From the cell containing the given text, extract its center point as [x, y] coordinate. 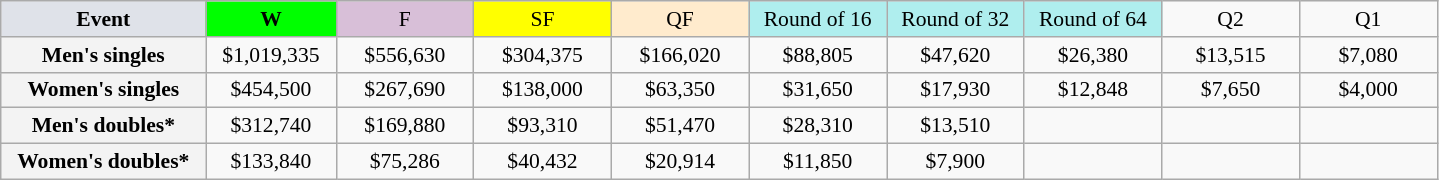
SF [543, 19]
Men's doubles* [104, 126]
$138,000 [543, 90]
$133,840 [271, 162]
Event [104, 19]
QF [680, 19]
$93,310 [543, 126]
W [271, 19]
$88,805 [818, 55]
Round of 64 [1093, 19]
F [405, 19]
Round of 32 [955, 19]
$20,914 [680, 162]
$169,880 [405, 126]
$7,080 [1368, 55]
$51,470 [680, 126]
Men's singles [104, 55]
$1,019,335 [271, 55]
$13,515 [1231, 55]
$304,375 [543, 55]
$267,690 [405, 90]
$166,020 [680, 55]
$13,510 [955, 126]
$312,740 [271, 126]
$7,650 [1231, 90]
$40,432 [543, 162]
Q1 [1368, 19]
Q2 [1231, 19]
$454,500 [271, 90]
Women's singles [104, 90]
$28,310 [818, 126]
$31,650 [818, 90]
Round of 16 [818, 19]
$11,850 [818, 162]
$4,000 [1368, 90]
$75,286 [405, 162]
$26,380 [1093, 55]
$12,848 [1093, 90]
$17,930 [955, 90]
Women's doubles* [104, 162]
$63,350 [680, 90]
$556,630 [405, 55]
$7,900 [955, 162]
$47,620 [955, 55]
